Pinpoint the cell where the given text exists, returning its [x, y] midpoint coordinate. 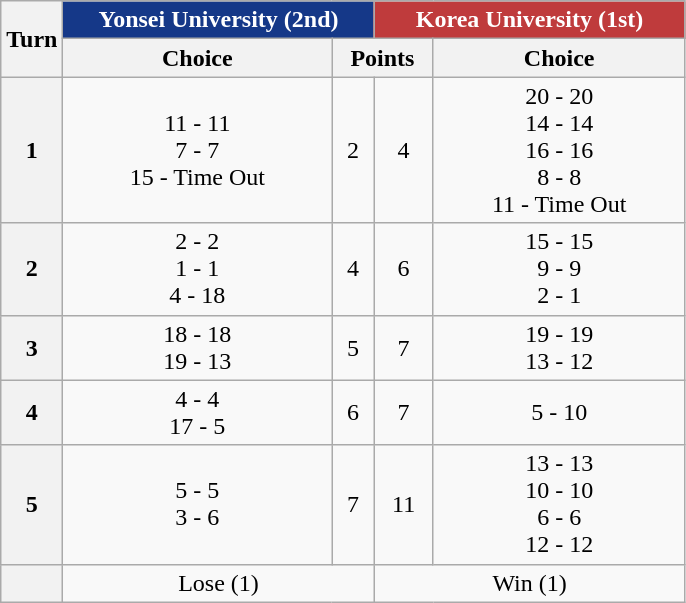
Points [382, 58]
1 [32, 150]
4 - 417 - 5 [198, 412]
5 - 10 [559, 412]
Turn [32, 39]
Win (1) [530, 583]
2 - 21 - 14 - 18 [198, 269]
20 - 2014 - 1416 - 168 - 811 - Time Out [559, 150]
11 - 117 - 715 - Time Out [198, 150]
11 [404, 504]
15 - 159 - 92 - 1 [559, 269]
Yonsei University (2nd) [218, 20]
Lose (1) [218, 583]
5 - 53 - 6 [198, 504]
Korea University (1st) [530, 20]
18 - 1819 - 13 [198, 348]
3 [32, 348]
13 - 1310 - 106 - 612 - 12 [559, 504]
19 - 1913 - 12 [559, 348]
